Search for the cell housing the specified text and yield its [x, y] center coordinate. 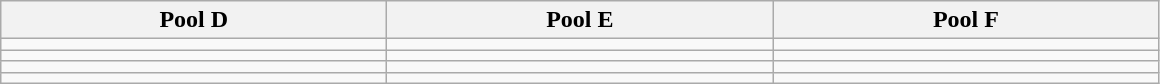
Pool F [966, 20]
Pool D [194, 20]
Pool E [580, 20]
